Determine the (X, Y) coordinate at the center of the cell enclosing the given text.  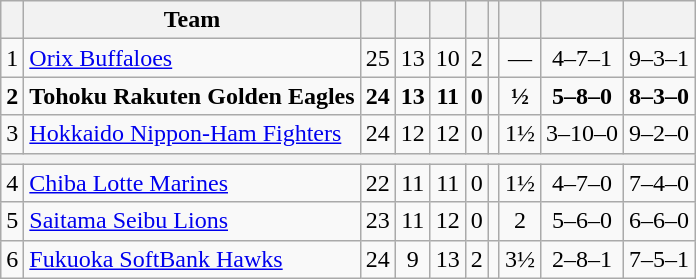
4 (12, 183)
9–3–1 (660, 58)
Chiba Lotte Marines (192, 183)
Saitama Seibu Lions (192, 221)
5–8–0 (582, 96)
Team (192, 20)
3½ (520, 259)
4–7–0 (582, 183)
9–2–0 (660, 134)
Orix Buffaloes (192, 58)
6 (12, 259)
8–3–0 (660, 96)
22 (378, 183)
Hokkaido Nippon-Ham Fighters (192, 134)
6–6–0 (660, 221)
½ (520, 96)
2–8–1 (582, 259)
9 (412, 259)
5 (12, 221)
Fukuoka SoftBank Hawks (192, 259)
Tohoku Rakuten Golden Eagles (192, 96)
1 (12, 58)
— (520, 58)
7–4–0 (660, 183)
4–7–1 (582, 58)
23 (378, 221)
7–5–1 (660, 259)
5–6–0 (582, 221)
25 (378, 58)
3 (12, 134)
3–10–0 (582, 134)
10 (448, 58)
